Determine the (x, y) coordinate at the center of the cell enclosing the given text.  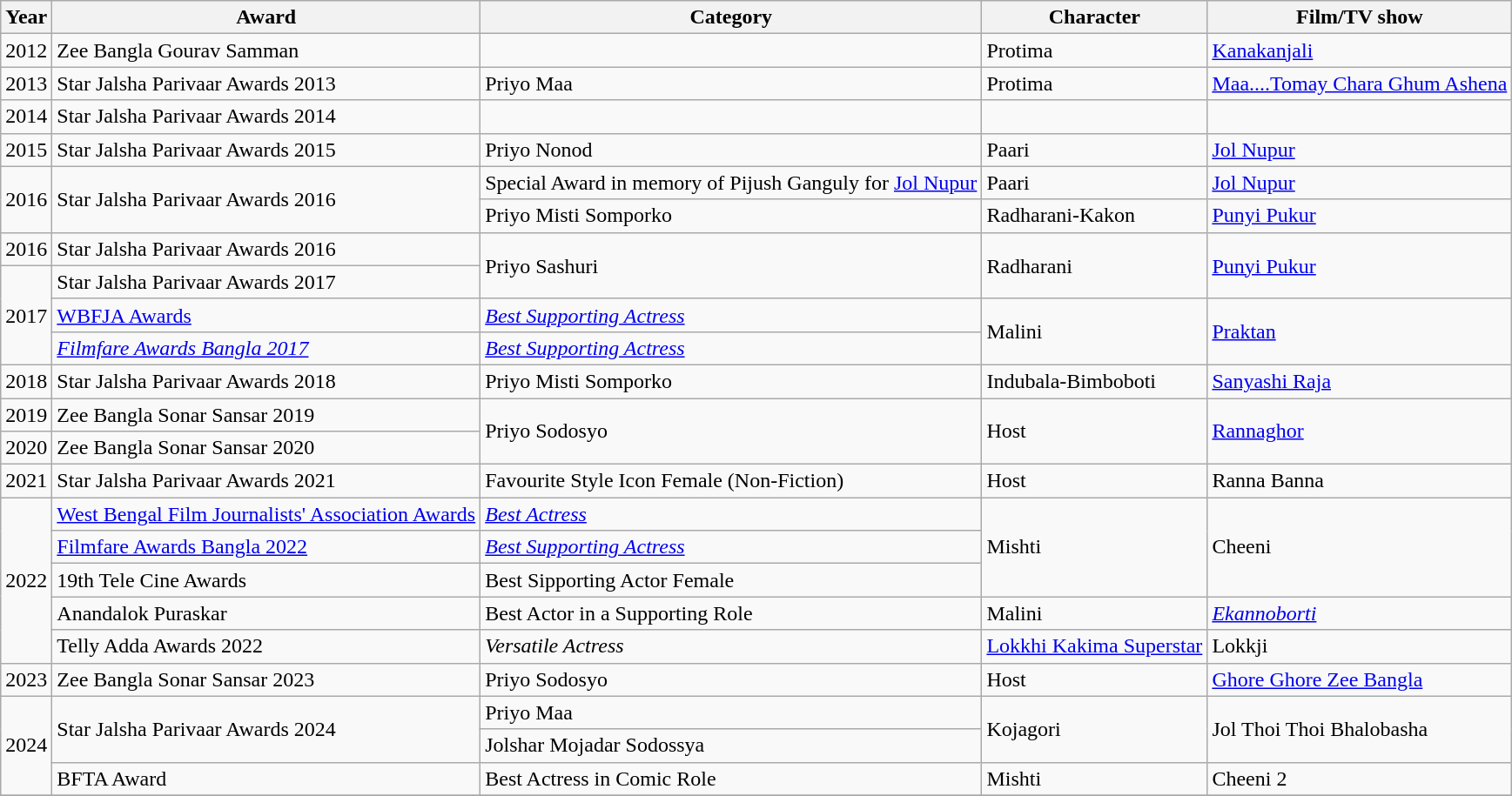
Best Sipporting Actor Female (731, 580)
Versatile Actress (731, 646)
Priyo Nonod (731, 150)
Star Jalsha Parivaar Awards 2024 (266, 729)
Film/TV show (1360, 17)
Best Actor in a Supporting Role (731, 613)
Praktan (1360, 331)
Cheeni 2 (1360, 779)
2022 (26, 580)
Star Jalsha Parivaar Awards 2018 (266, 381)
Radharani (1095, 265)
2013 (26, 84)
19th Tele Cine Awards (266, 580)
2020 (26, 448)
Filmfare Awards Bangla 2022 (266, 547)
Indubala-Bimboboti (1095, 381)
Star Jalsha Parivaar Awards 2015 (266, 150)
Star Jalsha Parivaar Awards 2013 (266, 84)
2012 (26, 50)
Ekannoborti (1360, 613)
Jol Thoi Thoi Bhalobasha (1360, 729)
Telly Adda Awards 2022 (266, 646)
Filmfare Awards Bangla 2017 (266, 348)
2018 (26, 381)
WBFJA Awards (266, 315)
Lokkhi Kakima Superstar (1095, 646)
Ghore Ghore Zee Bangla (1360, 679)
Rannaghor (1360, 431)
Favourite Style Icon Female (Non-Fiction) (731, 481)
Kojagori (1095, 729)
Cheeni (1360, 547)
Zee Bangla Sonar Sansar 2023 (266, 679)
Year (26, 17)
Zee Bangla Gourav Samman (266, 50)
Lokkji (1360, 646)
Ranna Banna (1360, 481)
Best Actress (731, 514)
Star Jalsha Parivaar Awards 2017 (266, 282)
Sanyashi Raja (1360, 381)
Award (266, 17)
2014 (26, 117)
Priyo Sashuri (731, 265)
Category (731, 17)
2017 (26, 315)
Kanakanjali (1360, 50)
2021 (26, 481)
Radharani-Kakon (1095, 216)
2024 (26, 746)
2015 (26, 150)
Zee Bangla Sonar Sansar 2019 (266, 415)
Jolshar Mojadar Sodossya (731, 746)
Anandalok Puraskar (266, 613)
West Bengal Film Journalists' Association Awards (266, 514)
2023 (26, 679)
2019 (26, 415)
Star Jalsha Parivaar Awards 2014 (266, 117)
Best Actress in Comic Role (731, 779)
Character (1095, 17)
Special Award in memory of Pijush Ganguly for Jol Nupur (731, 183)
BFTA Award (266, 779)
Maa....Tomay Chara Ghum Ashena (1360, 84)
Zee Bangla Sonar Sansar 2020 (266, 448)
Star Jalsha Parivaar Awards 2021 (266, 481)
